Scan for the cell matching the given text and deliver its [X, Y] coordinate at center. 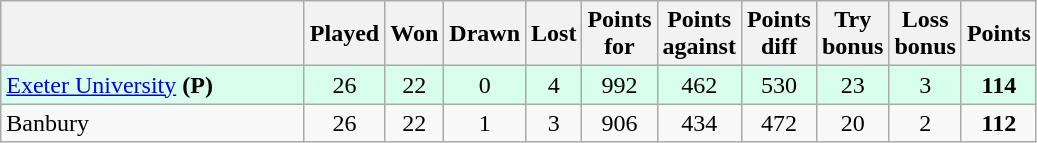
4 [554, 85]
2 [925, 123]
Points for [620, 34]
462 [699, 85]
23 [852, 85]
Try bonus [852, 34]
530 [778, 85]
Points against [699, 34]
Points diff [778, 34]
114 [998, 85]
Loss bonus [925, 34]
Drawn [485, 34]
Lost [554, 34]
906 [620, 123]
1 [485, 123]
Banbury [153, 123]
0 [485, 85]
992 [620, 85]
Played [344, 34]
112 [998, 123]
Exeter University (P) [153, 85]
Points [998, 34]
20 [852, 123]
Won [414, 34]
472 [778, 123]
434 [699, 123]
